For the text-containing cell, return its midpoint in [X, Y] coordinate format. 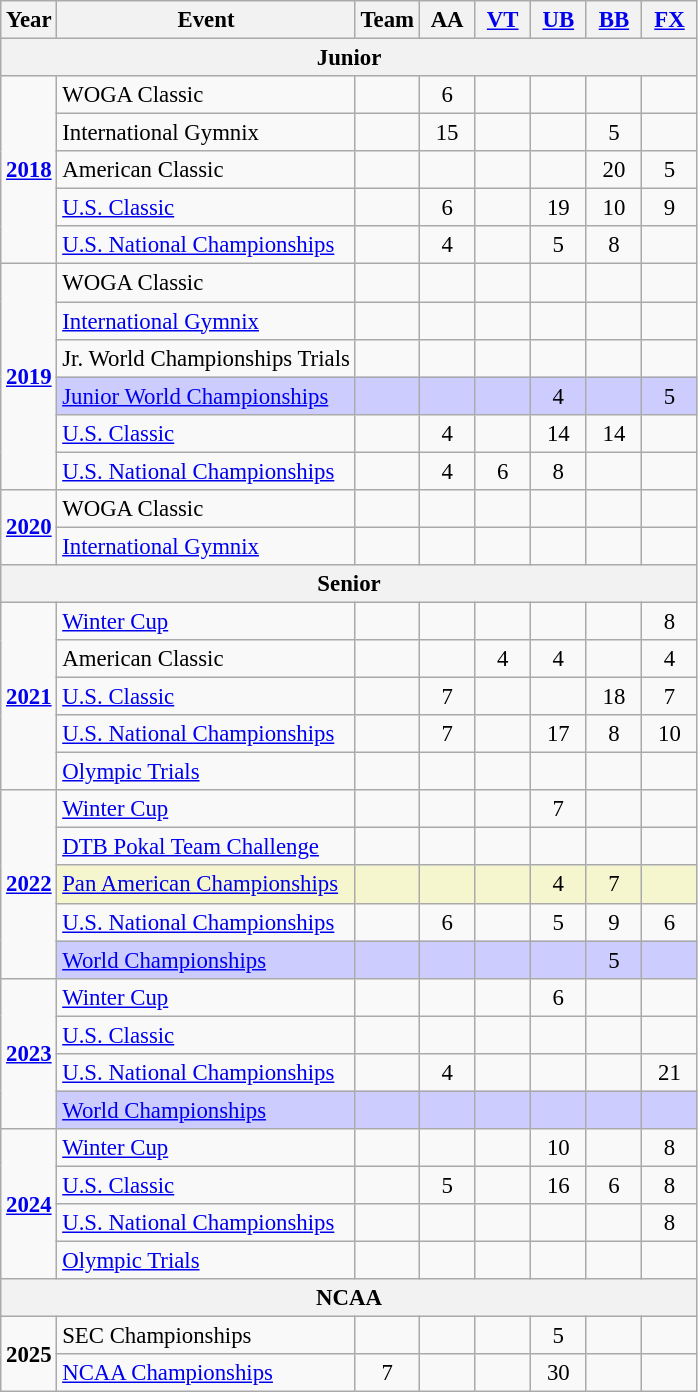
Jr. World Championships Trials [206, 358]
19 [559, 208]
Senior [350, 584]
BB [614, 20]
Pan American Championships [206, 885]
NCAA Championships [206, 1373]
AA [447, 20]
2019 [29, 377]
2025 [29, 1354]
Event [206, 20]
2021 [29, 696]
20 [614, 170]
Team [387, 20]
18 [614, 697]
Junior World Championships [206, 396]
DTB Pokal Team Challenge [206, 847]
Junior [350, 58]
2020 [29, 528]
16 [559, 1185]
2024 [29, 1204]
2018 [29, 170]
SEC Championships [206, 1336]
30 [559, 1373]
2023 [29, 1053]
Year [29, 20]
FX [670, 20]
17 [559, 734]
VT [503, 20]
UB [559, 20]
15 [447, 133]
NCAA [350, 1298]
21 [670, 1073]
2022 [29, 884]
